Identify which cell holds the provided text, then report its (x, y) central coordinate. 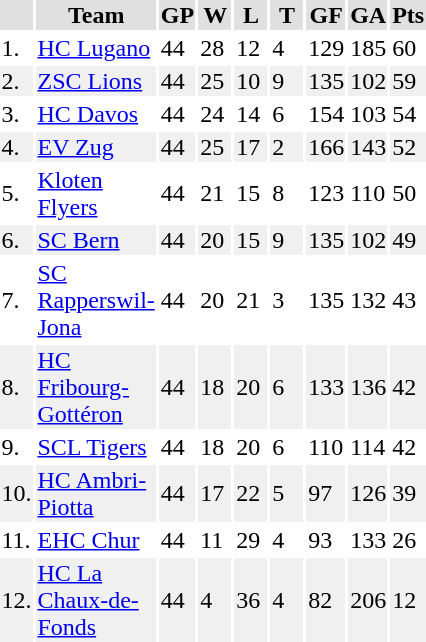
8. (16, 387)
50 (408, 194)
185 (368, 48)
9. (16, 447)
26 (408, 540)
2. (16, 81)
166 (326, 147)
GA (368, 15)
W (216, 15)
HC Davos (96, 114)
10. (16, 494)
Team (96, 15)
EV Zug (96, 147)
143 (368, 147)
22 (252, 494)
ZSC Lions (96, 81)
136 (368, 387)
6. (16, 240)
SCL Tigers (96, 447)
HC Fribourg-Gottéron (96, 387)
1. (16, 48)
EHC Chur (96, 540)
123 (326, 194)
52 (408, 147)
103 (368, 114)
39 (408, 494)
28 (216, 48)
36 (252, 600)
24 (216, 114)
Pts (408, 15)
59 (408, 81)
HC Lugano (96, 48)
11. (16, 540)
129 (326, 48)
29 (252, 540)
43 (408, 300)
GF (326, 15)
14 (252, 114)
T (288, 15)
5. (16, 194)
Kloten Flyers (96, 194)
54 (408, 114)
114 (368, 447)
GP (177, 15)
7. (16, 300)
154 (326, 114)
11 (216, 540)
HC Ambri-Piotta (96, 494)
3. (16, 114)
82 (326, 600)
L (252, 15)
5 (288, 494)
206 (368, 600)
60 (408, 48)
HC La Chaux-de-Fonds (96, 600)
3 (288, 300)
93 (326, 540)
SC Rapperswil-Jona (96, 300)
132 (368, 300)
8 (288, 194)
10 (252, 81)
126 (368, 494)
12. (16, 600)
SC Bern (96, 240)
49 (408, 240)
2 (288, 147)
97 (326, 494)
4. (16, 147)
